Scan for the cell matching the given text and deliver its (X, Y) coordinate at center. 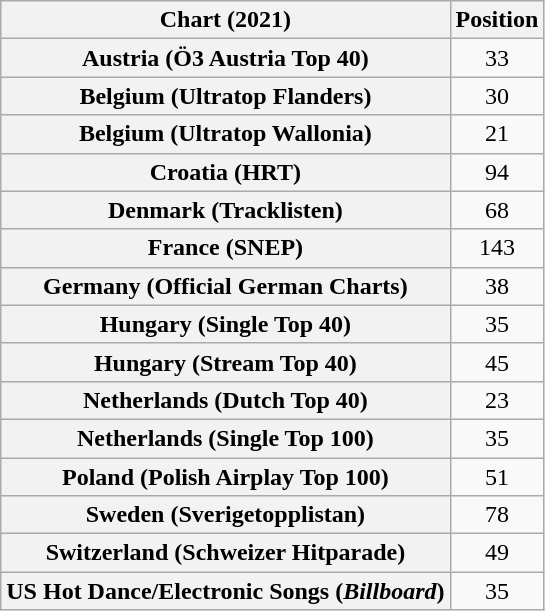
Netherlands (Dutch Top 40) (226, 400)
49 (497, 553)
Switzerland (Schweizer Hitparade) (226, 553)
38 (497, 286)
78 (497, 515)
France (SNEP) (226, 248)
Belgium (Ultratop Flanders) (226, 96)
Austria (Ö3 Austria Top 40) (226, 58)
143 (497, 248)
Hungary (Single Top 40) (226, 324)
Croatia (HRT) (226, 172)
Denmark (Tracklisten) (226, 210)
45 (497, 362)
94 (497, 172)
Position (497, 20)
Netherlands (Single Top 100) (226, 438)
Chart (2021) (226, 20)
33 (497, 58)
23 (497, 400)
68 (497, 210)
Sweden (Sverigetopplistan) (226, 515)
Belgium (Ultratop Wallonia) (226, 134)
Germany (Official German Charts) (226, 286)
US Hot Dance/Electronic Songs (Billboard) (226, 591)
51 (497, 477)
Poland (Polish Airplay Top 100) (226, 477)
21 (497, 134)
Hungary (Stream Top 40) (226, 362)
30 (497, 96)
